Find where the given text appears and provide that cell's center as [x, y] coordinate. 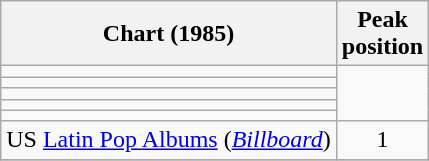
Chart (1985) [169, 34]
1 [382, 140]
Peakposition [382, 34]
US Latin Pop Albums (Billboard) [169, 140]
